Search for the cell housing the specified text and yield its (x, y) center coordinate. 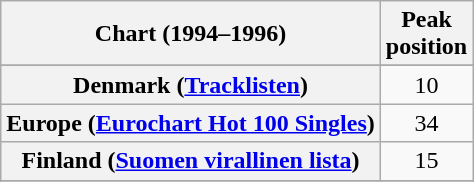
15 (426, 161)
Europe (Eurochart Hot 100 Singles) (191, 123)
Peakposition (426, 34)
Chart (1994–1996) (191, 34)
Denmark (Tracklisten) (191, 85)
10 (426, 85)
Finland (Suomen virallinen lista) (191, 161)
34 (426, 123)
